For the text-containing cell, return its midpoint in [x, y] coordinate format. 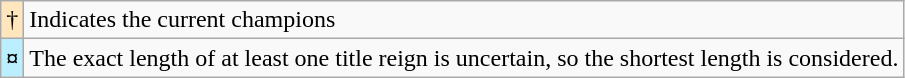
† [12, 20]
Indicates the current champions [464, 20]
¤ [12, 58]
The exact length of at least one title reign is uncertain, so the shortest length is considered. [464, 58]
